Extract the [X, Y] coordinate from the center of the cell holding the provided text.  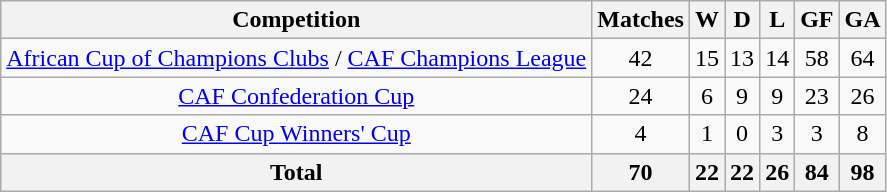
64 [862, 58]
D [742, 20]
Matches [641, 20]
6 [706, 96]
Competition [296, 20]
70 [641, 172]
1 [706, 134]
14 [778, 58]
8 [862, 134]
GF [817, 20]
23 [817, 96]
84 [817, 172]
0 [742, 134]
African Cup of Champions Clubs / CAF Champions League [296, 58]
GA [862, 20]
Total [296, 172]
4 [641, 134]
CAF Cup Winners' Cup [296, 134]
13 [742, 58]
CAF Confederation Cup [296, 96]
15 [706, 58]
42 [641, 58]
58 [817, 58]
W [706, 20]
98 [862, 172]
L [778, 20]
24 [641, 96]
